Return the [x, y] coordinate for the center point of the cell that contains the specified text.  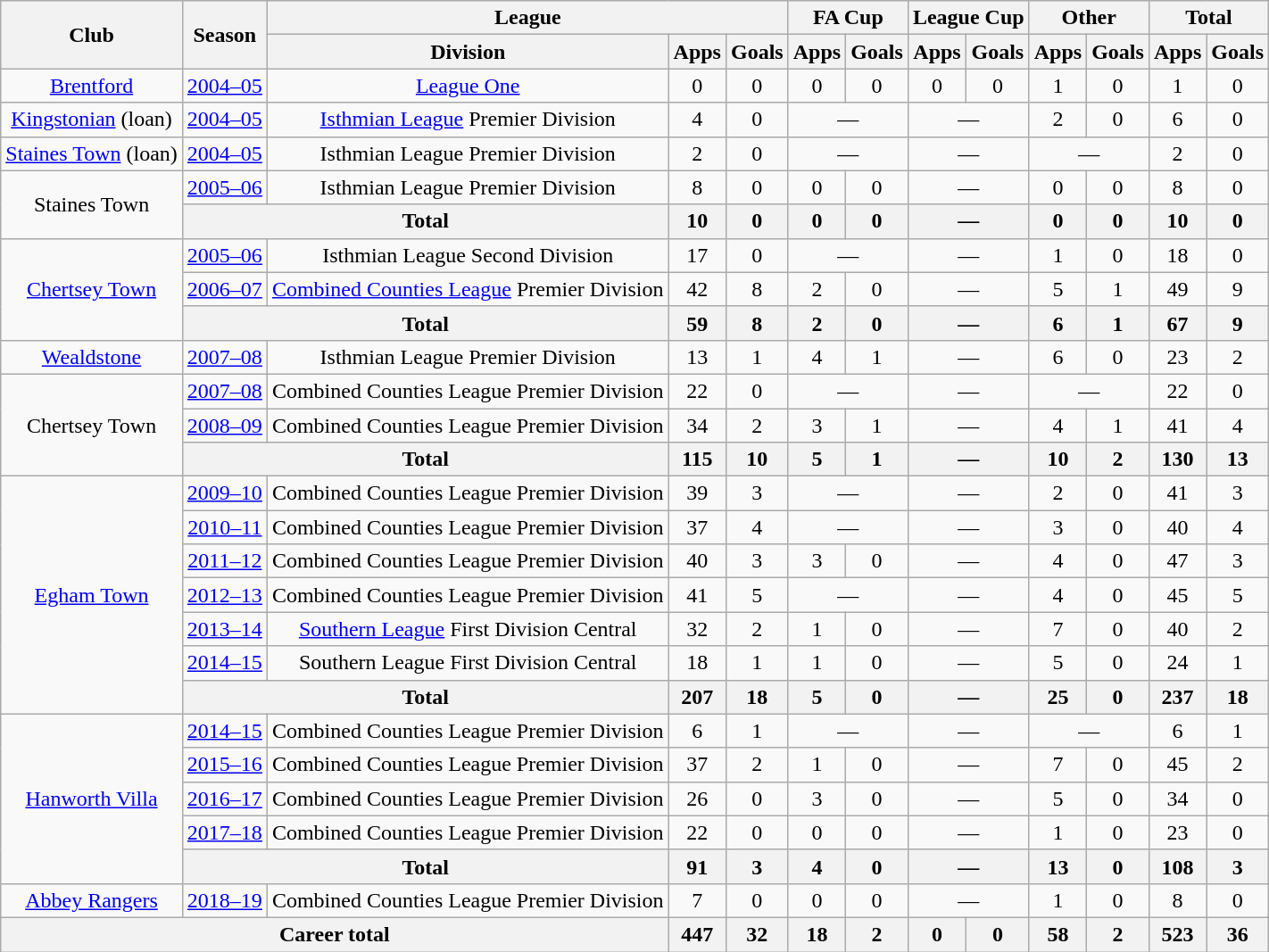
2018–19 [225, 900]
115 [697, 459]
Division [468, 52]
League Cup [968, 18]
2012–13 [225, 595]
36 [1238, 934]
42 [697, 289]
Club [92, 35]
Other [1089, 18]
91 [697, 866]
Career total [335, 934]
59 [697, 323]
447 [697, 934]
Abbey Rangers [92, 900]
Season [225, 35]
Egham Town [92, 595]
26 [697, 799]
2013–14 [225, 629]
2006–07 [225, 289]
2015–16 [225, 765]
24 [1177, 663]
207 [697, 697]
2016–17 [225, 799]
58 [1057, 934]
49 [1177, 289]
Kingstonian (loan) [92, 120]
FA Cup [848, 18]
2017–18 [225, 832]
108 [1177, 866]
League [527, 18]
39 [697, 493]
2009–10 [225, 493]
Hanworth Villa [92, 799]
Brentford [92, 86]
2011–12 [225, 561]
523 [1177, 934]
67 [1177, 323]
Isthmian League Second Division [468, 255]
2008–09 [225, 426]
25 [1057, 697]
130 [1177, 459]
17 [697, 255]
2010–11 [225, 527]
Wealdstone [92, 357]
237 [1177, 697]
Staines Town (loan) [92, 153]
League One [468, 86]
47 [1177, 561]
Staines Town [92, 204]
